Determine the (X, Y) coordinate at the center of the cell enclosing the given text.  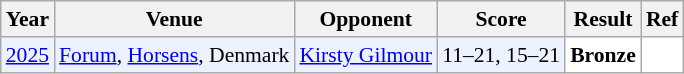
Venue (174, 19)
2025 (28, 55)
Bronze (603, 55)
Score (501, 19)
Ref (662, 19)
11–21, 15–21 (501, 55)
Year (28, 19)
Result (603, 19)
Opponent (366, 19)
Kirsty Gilmour (366, 55)
Forum, Horsens, Denmark (174, 55)
